Find where the given text appears and provide that cell's center as [X, Y] coordinate. 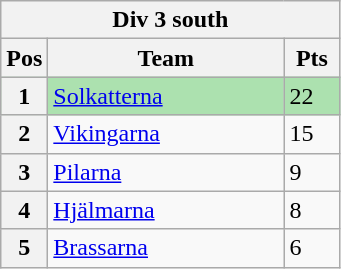
Hjälmarna [166, 210]
Brassarna [166, 248]
2 [24, 134]
Team [166, 58]
22 [312, 96]
Div 3 south [170, 20]
5 [24, 248]
8 [312, 210]
Pts [312, 58]
Pos [24, 58]
9 [312, 172]
Pilarna [166, 172]
6 [312, 248]
1 [24, 96]
3 [24, 172]
4 [24, 210]
15 [312, 134]
Solkatterna [166, 96]
Vikingarna [166, 134]
